From the cell containing the given text, extract its center point as [X, Y] coordinate. 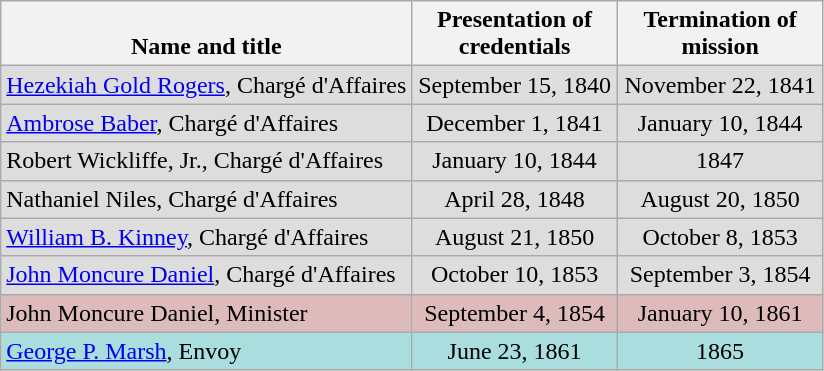
August 21, 1850 [515, 237]
Ambrose Baber, Chargé d'Affaires [206, 123]
1865 [720, 351]
November 22, 1841 [720, 85]
September 4, 1854 [515, 313]
Robert Wickliffe, Jr., Chargé d'Affaires [206, 161]
September 15, 1840 [515, 85]
Hezekiah Gold Rogers, Chargé d'Affaires [206, 85]
April 28, 1848 [515, 199]
1847 [720, 161]
John Moncure Daniel, Minister [206, 313]
December 1, 1841 [515, 123]
June 23, 1861 [515, 351]
January 10, 1861 [720, 313]
Termination ofmission [720, 34]
October 8, 1853 [720, 237]
George P. Marsh, Envoy [206, 351]
John Moncure Daniel, Chargé d'Affaires [206, 275]
Nathaniel Niles, Chargé d'Affaires [206, 199]
August 20, 1850 [720, 199]
Presentation ofcredentials [515, 34]
Name and title [206, 34]
William B. Kinney, Chargé d'Affaires [206, 237]
October 10, 1853 [515, 275]
September 3, 1854 [720, 275]
